Provide the [x, y] coordinate of the cell's center where the given text is located.  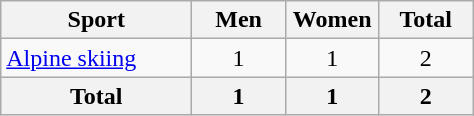
Sport [96, 20]
Men [239, 20]
Alpine skiing [96, 58]
Women [332, 20]
